Locate the cell with the specified text and output its (x, y) center coordinate. 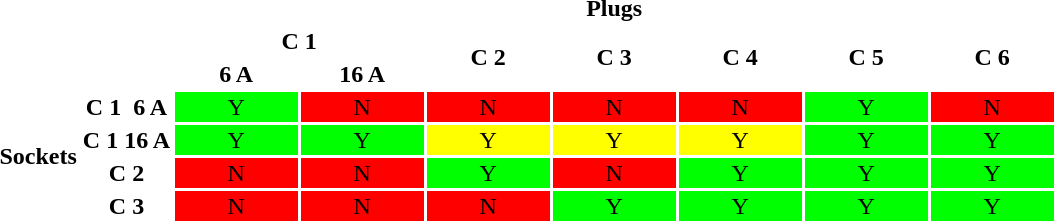
C 5 (866, 58)
C 1 (300, 41)
16 A (362, 74)
C 4 (740, 58)
C 1 16 A (126, 140)
6 A (236, 74)
C 1 6 A (126, 107)
C 6 (992, 58)
